Provide the (x, y) coordinate of the cell's center where the given text is located.  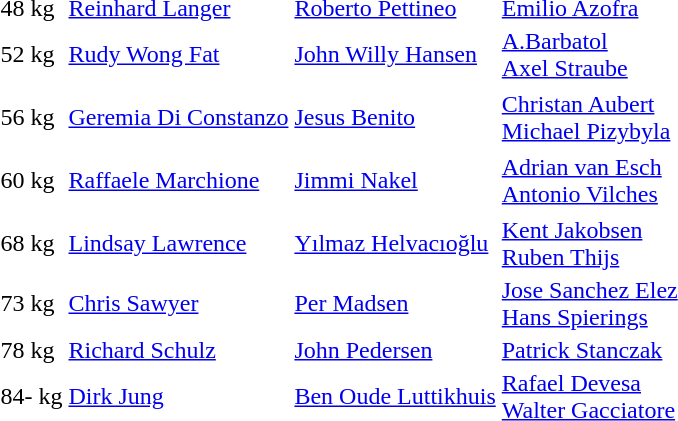
Raffaele Marchione (178, 180)
Geremia Di Constanzo (178, 118)
John Willy Hansen (395, 54)
Rudy Wong Fat (178, 54)
Richard Schulz (178, 350)
Jesus Benito (395, 118)
Per Madsen (395, 304)
Lindsay Lawrence (178, 244)
John Pedersen (395, 350)
Chris Sawyer (178, 304)
Jimmi Nakel (395, 180)
Yılmaz Helvacıoğlu (395, 244)
